Locate the cell with the specified text and output its [x, y] center coordinate. 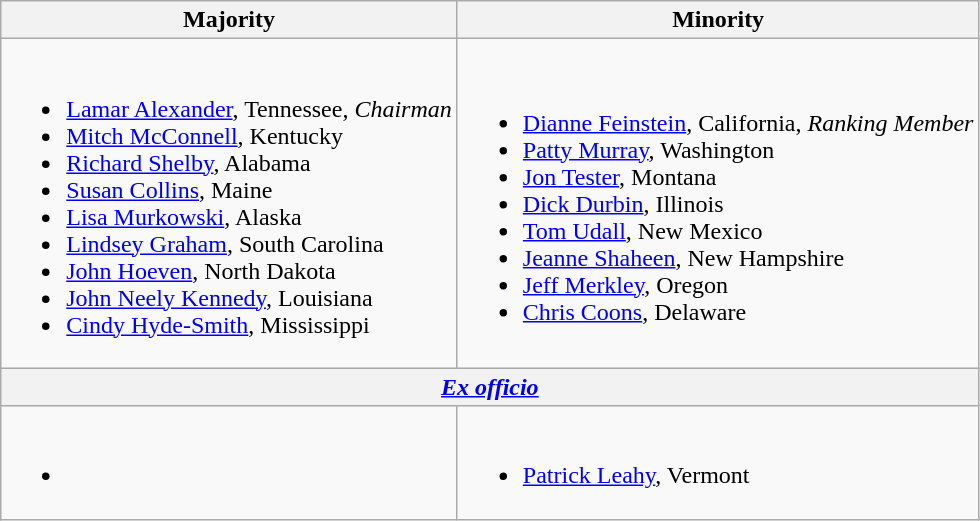
Minority [718, 20]
Ex officio [490, 387]
Patrick Leahy, Vermont [718, 462]
Majority [230, 20]
